Identify which cell holds the provided text, then report its (X, Y) central coordinate. 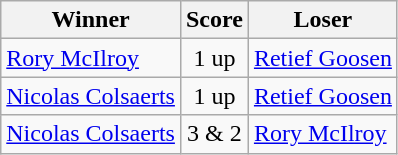
3 & 2 (214, 134)
Winner (91, 20)
Score (214, 20)
Loser (322, 20)
